Provide the [x, y] coordinate of the cell's center where the given text is located.  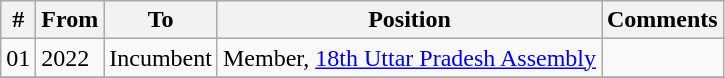
01 [18, 58]
2022 [70, 58]
To [161, 20]
# [18, 20]
Member, 18th Uttar Pradesh Assembly [409, 58]
Comments [663, 20]
Incumbent [161, 58]
From [70, 20]
Position [409, 20]
